Extract the [x, y] coordinate from the center of the cell holding the provided text.  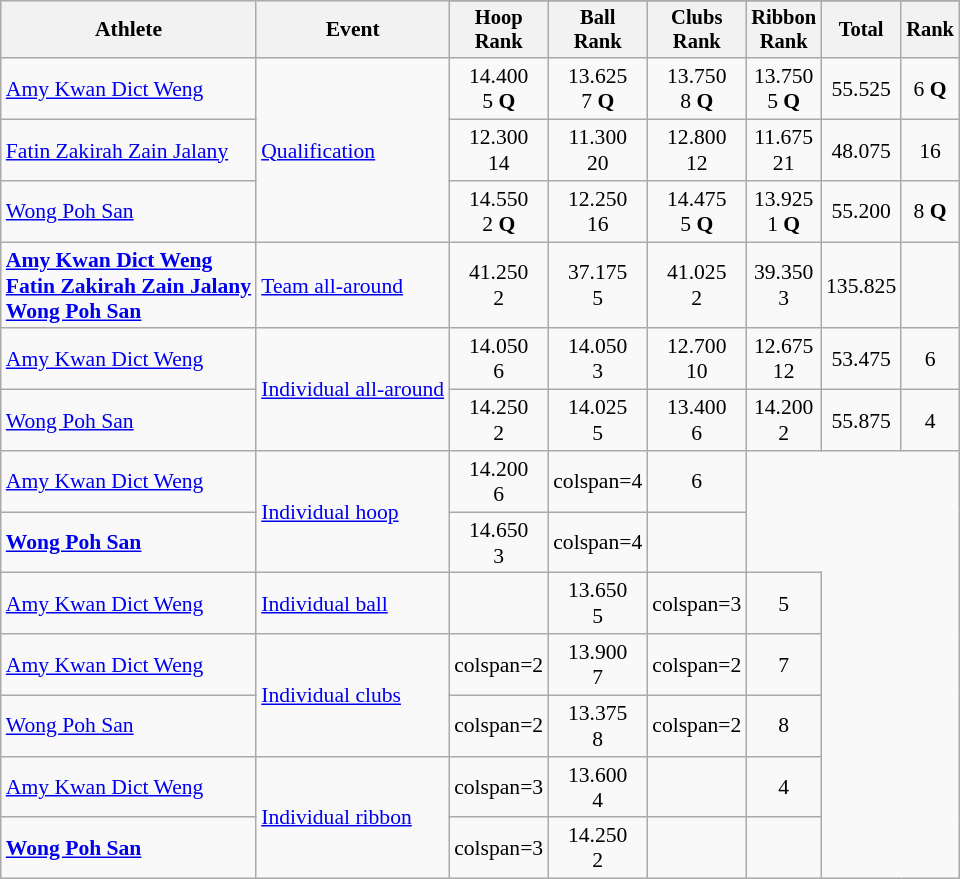
ClubsRank [696, 30]
14.0506 [498, 360]
BallRank [598, 30]
135.825 [861, 286]
Amy Kwan Dict WengFatin Zakirah Zain JalanyWong Poh San [128, 286]
8 Q [930, 212]
13.9007 [598, 664]
Team all-around [352, 286]
Individual ribbon [352, 818]
11.30020 [598, 150]
12.67512 [784, 360]
Individual clubs [352, 695]
14.5502 Q [498, 212]
14.0503 [598, 360]
11.67521 [784, 150]
13.6257 Q [598, 90]
14.6503 [498, 542]
6 Q [930, 90]
53.475 [861, 360]
39.3503 [784, 286]
12.25016 [598, 212]
14.0255 [598, 420]
Individual hoop [352, 512]
55.875 [861, 420]
13.6004 [598, 788]
Athlete [128, 30]
55.525 [861, 90]
14.4005 Q [498, 90]
13.7505 Q [784, 90]
13.3758 [598, 726]
13.4006 [696, 420]
HoopRank [498, 30]
RibbonRank [784, 30]
Rank [930, 30]
12.30014 [498, 150]
13.6505 [598, 604]
12.70010 [696, 360]
13.9251 Q [784, 212]
12.80012 [696, 150]
Fatin Zakirah Zain Jalany [128, 150]
55.200 [861, 212]
14.4755 Q [696, 212]
14.2002 [784, 420]
Qualification [352, 150]
Individual all-around [352, 390]
7 [784, 664]
37.1755 [598, 286]
5 [784, 604]
16 [930, 150]
13.7508 Q [696, 90]
Individual ball [352, 604]
41.2502 [498, 286]
8 [784, 726]
41.0252 [696, 286]
48.075 [861, 150]
Event [352, 30]
Total [861, 30]
14.2006 [498, 482]
